Pinpoint the cell where the given text exists, returning its [X, Y] midpoint coordinate. 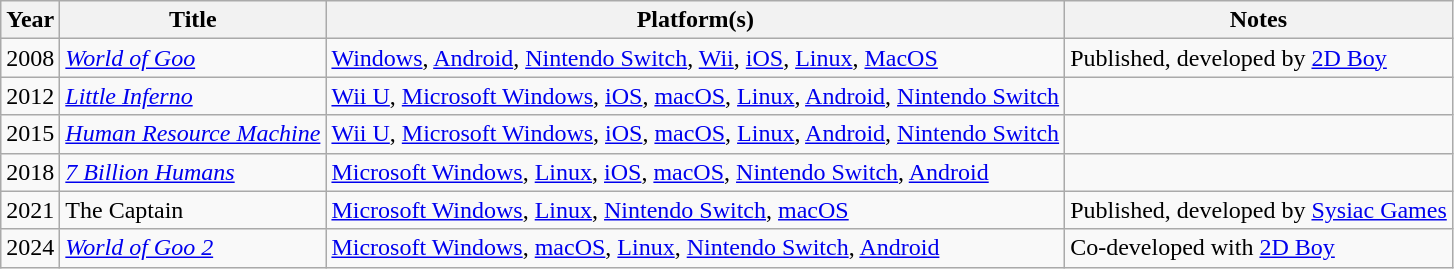
Platform(s) [696, 20]
2012 [30, 96]
The Captain [193, 210]
2024 [30, 248]
Microsoft Windows, macOS, Linux, Nintendo Switch, Android [696, 248]
Published, developed by 2D Boy [1259, 58]
2018 [30, 172]
2015 [30, 134]
Windows, Android, Nintendo Switch, Wii, iOS, Linux, MacOS [696, 58]
Little Inferno [193, 96]
2008 [30, 58]
Year [30, 20]
World of Goo 2 [193, 248]
Microsoft Windows, Linux, Nintendo Switch, macOS [696, 210]
Microsoft Windows, Linux, iOS, macOS, Nintendo Switch, Android [696, 172]
2021 [30, 210]
World of Goo [193, 58]
7 Billion Humans [193, 172]
Title [193, 20]
Co-developed with 2D Boy [1259, 248]
Human Resource Machine [193, 134]
Published, developed by Sysiac Games [1259, 210]
Notes [1259, 20]
